Return the [X, Y] coordinate for the center point of the cell that contains the specified text.  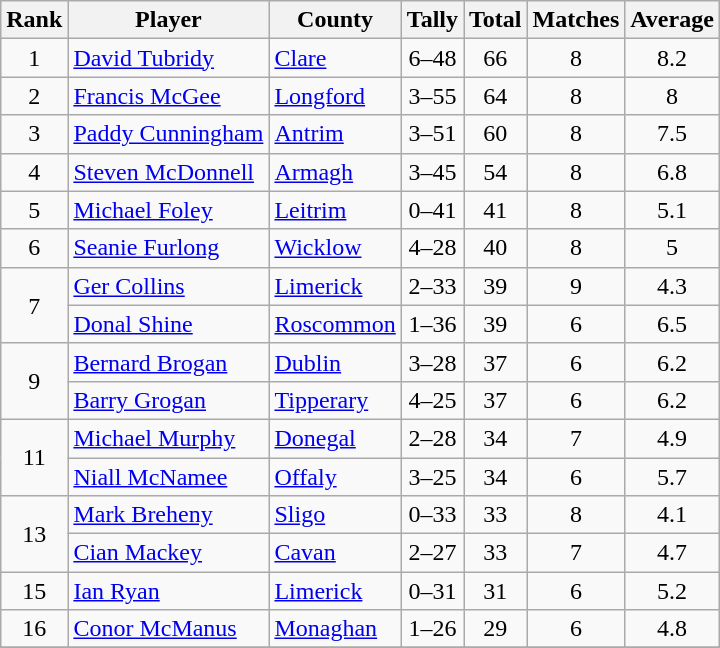
1 [34, 58]
Clare [335, 58]
Donegal [335, 438]
Matches [576, 20]
8.2 [672, 58]
29 [496, 629]
Offaly [335, 477]
4–28 [432, 248]
3–51 [432, 134]
4.3 [672, 286]
Mark Breheny [168, 515]
Cavan [335, 553]
5.2 [672, 591]
7.5 [672, 134]
Niall McNamee [168, 477]
Donal Shine [168, 324]
4.9 [672, 438]
Wicklow [335, 248]
Steven McDonnell [168, 172]
County [335, 20]
1–26 [432, 629]
2–28 [432, 438]
3–25 [432, 477]
Leitrim [335, 210]
15 [34, 591]
6.5 [672, 324]
Ian Ryan [168, 591]
3–28 [432, 362]
4.1 [672, 515]
Longford [335, 96]
6–48 [432, 58]
4–25 [432, 400]
David Tubridy [168, 58]
Monaghan [335, 629]
2 [34, 96]
Dublin [335, 362]
Paddy Cunningham [168, 134]
Tipperary [335, 400]
Tally [432, 20]
Average [672, 20]
1–36 [432, 324]
Michael Murphy [168, 438]
66 [496, 58]
Ger Collins [168, 286]
13 [34, 534]
5.7 [672, 477]
Barry Grogan [168, 400]
Player [168, 20]
0–31 [432, 591]
3–55 [432, 96]
Conor McManus [168, 629]
Armagh [335, 172]
Sligo [335, 515]
40 [496, 248]
Francis McGee [168, 96]
3–45 [432, 172]
Michael Foley [168, 210]
54 [496, 172]
5.1 [672, 210]
4.7 [672, 553]
Rank [34, 20]
60 [496, 134]
64 [496, 96]
16 [34, 629]
6.8 [672, 172]
Roscommon [335, 324]
4.8 [672, 629]
Antrim [335, 134]
2–33 [432, 286]
2–27 [432, 553]
Cian Mackey [168, 553]
41 [496, 210]
Bernard Brogan [168, 362]
11 [34, 457]
31 [496, 591]
3 [34, 134]
0–41 [432, 210]
4 [34, 172]
0–33 [432, 515]
Total [496, 20]
Seanie Furlong [168, 248]
